For the text-containing cell, return its midpoint in [X, Y] coordinate format. 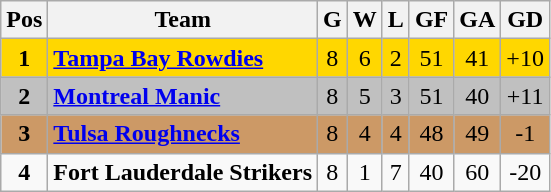
Montreal Manic [183, 96]
Tulsa Roughnecks [183, 134]
Tampa Bay Rowdies [183, 58]
7 [396, 172]
5 [364, 96]
GD [526, 20]
L [396, 20]
+10 [526, 58]
G [333, 20]
6 [364, 58]
41 [478, 58]
-20 [526, 172]
49 [478, 134]
Fort Lauderdale Strikers [183, 172]
Team [183, 20]
+11 [526, 96]
GA [478, 20]
GF [431, 20]
-1 [526, 134]
Pos [24, 20]
W [364, 20]
48 [431, 134]
60 [478, 172]
